Output the [x, y] coordinate of the center of the cell containing the given text.  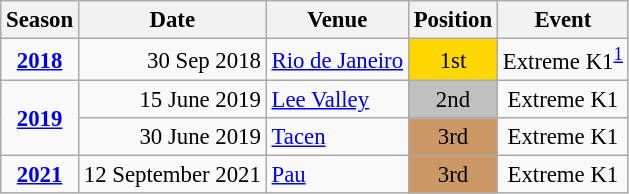
2021 [40, 175]
Rio de Janeiro [337, 60]
Venue [337, 20]
Date [172, 20]
Extreme K11 [562, 60]
30 Sep 2018 [172, 60]
1st [452, 60]
2019 [40, 118]
12 September 2021 [172, 175]
2nd [452, 100]
15 June 2019 [172, 100]
2018 [40, 60]
Event [562, 20]
Pau [337, 175]
Tacen [337, 137]
Lee Valley [337, 100]
30 June 2019 [172, 137]
Position [452, 20]
Season [40, 20]
